From the cell containing the given text, extract its center point as [x, y] coordinate. 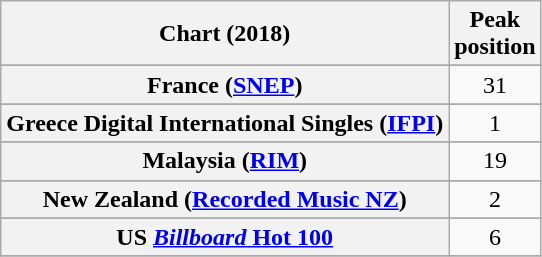
1 [495, 123]
New Zealand (Recorded Music NZ) [225, 199]
Greece Digital International Singles (IFPI) [225, 123]
Peak position [495, 34]
France (SNEP) [225, 85]
Malaysia (RIM) [225, 161]
6 [495, 237]
31 [495, 85]
2 [495, 199]
Chart (2018) [225, 34]
US Billboard Hot 100 [225, 237]
19 [495, 161]
